For the text-containing cell, return its midpoint in [x, y] coordinate format. 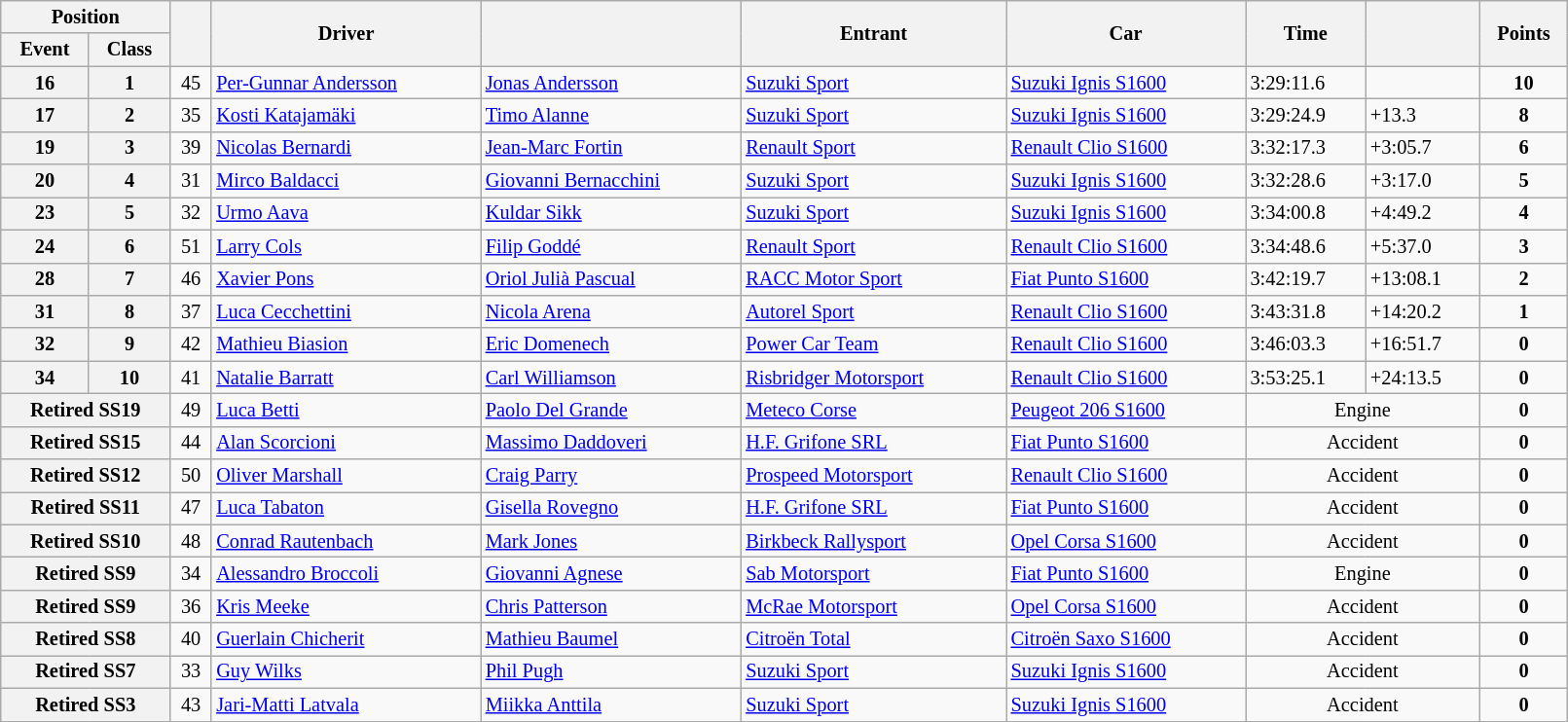
Class [129, 50]
39 [191, 148]
51 [191, 246]
+3:17.0 [1423, 181]
Risbridger Motorsport [873, 378]
Prospeed Motorsport [873, 476]
Citroën Total [873, 639]
3:42:19.7 [1306, 279]
Retired SS15 [86, 443]
Points [1524, 33]
3:53:25.1 [1306, 378]
47 [191, 508]
33 [191, 671]
Alan Scorcioni [346, 443]
Nicola Arena [611, 311]
Chris Patterson [611, 606]
23 [45, 213]
Massimo Daddoveri [611, 443]
48 [191, 541]
McRae Motorsport [873, 606]
Natalie Barratt [346, 378]
Carl Williamson [611, 378]
Car [1126, 33]
Citroën Saxo S1600 [1126, 639]
Alessandro Broccoli [346, 573]
3:29:24.9 [1306, 115]
3:32:28.6 [1306, 181]
Retired SS10 [86, 541]
Driver [346, 33]
3:32:17.3 [1306, 148]
16 [45, 83]
Mathieu Biasion [346, 344]
Guy Wilks [346, 671]
Miikka Anttila [611, 704]
Luca Betti [346, 410]
40 [191, 639]
Xavier Pons [346, 279]
+14:20.2 [1423, 311]
Time [1306, 33]
Jonas Andersson [611, 83]
Peugeot 206 S1600 [1126, 410]
Guerlain Chicherit [346, 639]
Jari-Matti Latvala [346, 704]
Retired SS12 [86, 476]
Phil Pugh [611, 671]
+16:51.7 [1423, 344]
Retired SS3 [86, 704]
Event [45, 50]
3:34:00.8 [1306, 213]
Retired SS11 [86, 508]
Meteco Corse [873, 410]
Mirco Baldacci [346, 181]
Oliver Marshall [346, 476]
Larry Cols [346, 246]
Gisella Rovegno [611, 508]
Power Car Team [873, 344]
46 [191, 279]
17 [45, 115]
35 [191, 115]
Kris Meeke [346, 606]
Entrant [873, 33]
Retired SS8 [86, 639]
Autorel Sport [873, 311]
3:43:31.8 [1306, 311]
36 [191, 606]
9 [129, 344]
7 [129, 279]
44 [191, 443]
Birkbeck Rallysport [873, 541]
Retired SS7 [86, 671]
+13:08.1 [1423, 279]
+5:37.0 [1423, 246]
Conrad Rautenbach [346, 541]
Sab Motorsport [873, 573]
45 [191, 83]
Nicolas Bernardi [346, 148]
43 [191, 704]
RACC Motor Sport [873, 279]
20 [45, 181]
Giovanni Agnese [611, 573]
Kuldar Sikk [611, 213]
Craig Parry [611, 476]
+4:49.2 [1423, 213]
+3:05.7 [1423, 148]
37 [191, 311]
28 [45, 279]
Urmo Aava [346, 213]
Luca Tabaton [346, 508]
Kosti Katajamäki [346, 115]
50 [191, 476]
Mark Jones [611, 541]
42 [191, 344]
Mathieu Baumel [611, 639]
Timo Alanne [611, 115]
3:46:03.3 [1306, 344]
Oriol Julià Pascual [611, 279]
Per-Gunnar Andersson [346, 83]
19 [45, 148]
41 [191, 378]
3:34:48.6 [1306, 246]
24 [45, 246]
+13.3 [1423, 115]
Filip Goddé [611, 246]
Eric Domenech [611, 344]
+24:13.5 [1423, 378]
49 [191, 410]
Paolo Del Grande [611, 410]
Retired SS19 [86, 410]
3:29:11.6 [1306, 83]
Position [86, 17]
Luca Cecchettini [346, 311]
Giovanni Bernacchini [611, 181]
Jean-Marc Fortin [611, 148]
